Extract the [X, Y] coordinate from the center of the cell holding the provided text.  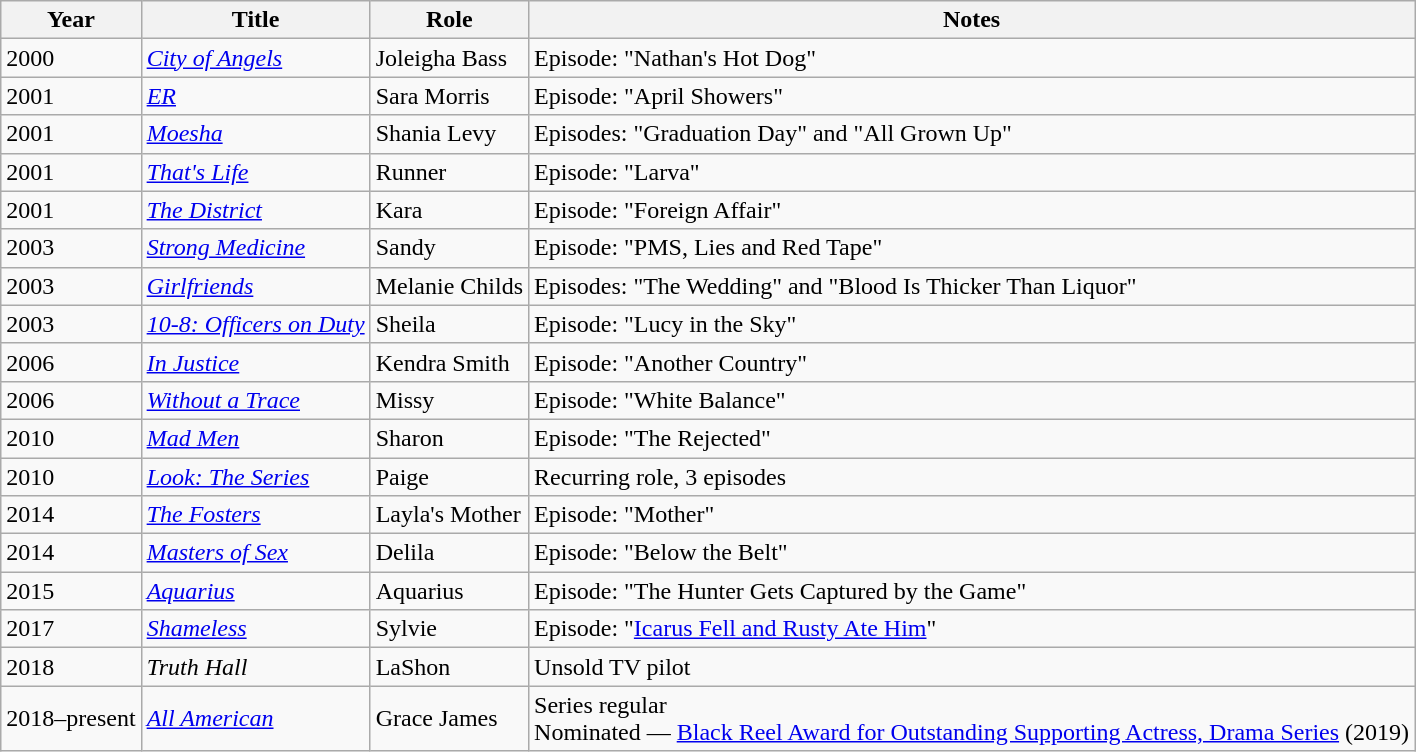
2018 [71, 667]
2000 [71, 58]
Episode: "Icarus Fell and Rusty Ate Him" [972, 629]
Strong Medicine [256, 248]
Title [256, 20]
Sylvie [449, 629]
LaShon [449, 667]
Episode: "Foreign Affair" [972, 210]
Episode: "The Rejected" [972, 438]
Moesha [256, 134]
That's Life [256, 172]
Episode: "Lucy in the Sky" [972, 324]
Shameless [256, 629]
Look: The Series [256, 477]
Sharon [449, 438]
Episode: "Another Country" [972, 362]
In Justice [256, 362]
Kendra Smith [449, 362]
Truth Hall [256, 667]
Girlfriends [256, 286]
Shania Levy [449, 134]
City of Angels [256, 58]
Grace James [449, 718]
Without a Trace [256, 400]
Kara [449, 210]
Series regularNominated — Black Reel Award for Outstanding Supporting Actress, Drama Series (2019) [972, 718]
Mad Men [256, 438]
The Fosters [256, 515]
Melanie Childs [449, 286]
Episode: "White Balance" [972, 400]
Masters of Sex [256, 553]
Notes [972, 20]
Joleigha Bass [449, 58]
Sheila [449, 324]
Episode: "Below the Belt" [972, 553]
Delila [449, 553]
Year [71, 20]
Missy [449, 400]
Sara Morris [449, 96]
Episode: "The Hunter Gets Captured by the Game" [972, 591]
Episode: "Mother" [972, 515]
Episode: "PMS, Lies and Red Tape" [972, 248]
ER [256, 96]
10-8: Officers on Duty [256, 324]
Episode: "April Showers" [972, 96]
Episode: "Larva" [972, 172]
Sandy [449, 248]
Unsold TV pilot [972, 667]
Layla's Mother [449, 515]
The District [256, 210]
Recurring role, 3 episodes [972, 477]
2015 [71, 591]
Episodes: "Graduation Day" and "All Grown Up" [972, 134]
Runner [449, 172]
Role [449, 20]
2017 [71, 629]
All American [256, 718]
Paige [449, 477]
Episodes: "The Wedding" and "Blood Is Thicker Than Liquor" [972, 286]
2018–present [71, 718]
Episode: "Nathan's Hot Dog" [972, 58]
